From the cell containing the given text, extract its center point as (x, y) coordinate. 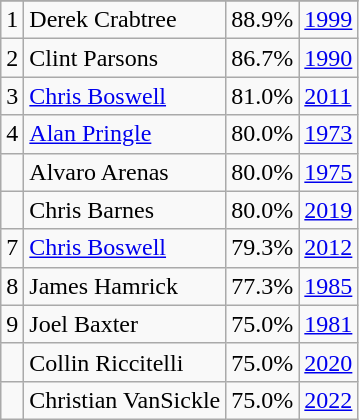
Collin Riccitelli (125, 362)
86.7% (262, 58)
Alan Pringle (125, 134)
1990 (328, 58)
Christian VanSickle (125, 400)
79.3% (262, 248)
2012 (328, 248)
Joel Baxter (125, 324)
2020 (328, 362)
1975 (328, 172)
7 (12, 248)
Alvaro Arenas (125, 172)
8 (12, 286)
James Hamrick (125, 286)
Chris Barnes (125, 210)
1985 (328, 286)
Derek Crabtree (125, 20)
Clint Parsons (125, 58)
4 (12, 134)
1 (12, 20)
81.0% (262, 96)
3 (12, 96)
1999 (328, 20)
1973 (328, 134)
2011 (328, 96)
2022 (328, 400)
1981 (328, 324)
2019 (328, 210)
88.9% (262, 20)
9 (12, 324)
77.3% (262, 286)
2 (12, 58)
